Identify which cell holds the provided text, then report its [X, Y] central coordinate. 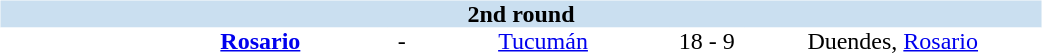
Tucumán [544, 42]
Duendes, Rosario [893, 42]
2nd round [520, 14]
18 - 9 [707, 42]
Rosario [260, 42]
- [402, 42]
